Return [X, Y] of the center of cell containing provided text 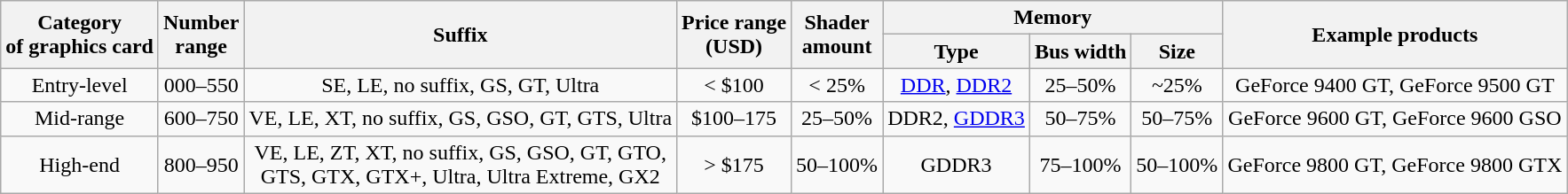
~25% [1177, 85]
Type [957, 51]
Categoryof graphics card [80, 35]
VE, LE, ZT, XT, no suffix, GS, GSO, GT, GTO,GTS, GTX, GTX+, Ultra, Ultra Extreme, GX2 [461, 165]
High-end [80, 165]
Example products [1395, 35]
Price range(USD) [735, 35]
Shaderamount [838, 35]
VE, LE, XT, no suffix, GS, GSO, GT, GTS, Ultra [461, 119]
< 25% [838, 85]
Suffix [461, 35]
Memory [1052, 18]
DDR, DDR2 [957, 85]
GeForce 9600 GT, GeForce 9600 GSO [1395, 119]
< $100 [735, 85]
$100–175 [735, 119]
Numberrange [201, 35]
Size [1177, 51]
GeForce 9800 GT, GeForce 9800 GTX [1395, 165]
GeForce 9400 GT, GeForce 9500 GT [1395, 85]
SE, LE, no suffix, GS, GT, Ultra [461, 85]
800–950 [201, 165]
75–100% [1080, 165]
Mid-range [80, 119]
DDR2, GDDR3 [957, 119]
600–750 [201, 119]
> $175 [735, 165]
000–550 [201, 85]
GDDR3 [957, 165]
Entry-level [80, 85]
Bus width [1080, 51]
